Identify which cell holds the provided text, then report its (X, Y) central coordinate. 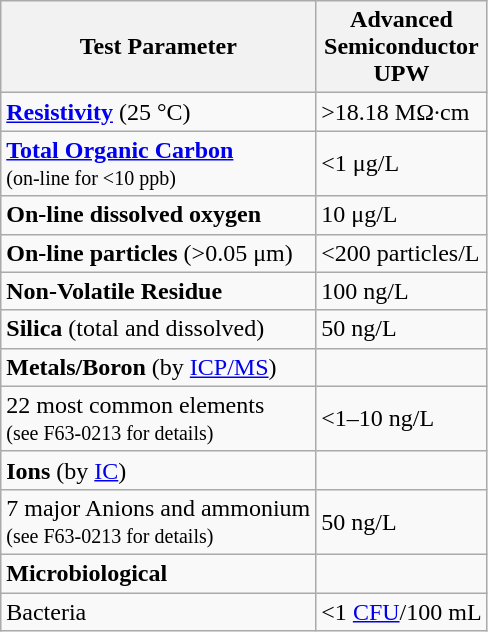
Silica (total and dissolved) (158, 329)
7 major Anions and ammonium(see F63-0213 for details) (158, 522)
Non-Volatile Residue (158, 291)
Metals/Boron (by ICP/MS) (158, 367)
<200 particles/L (402, 253)
100 ng/L (402, 291)
On-line particles (>0.05 μm) (158, 253)
<1 μg/L (402, 164)
>18.18 MΩ·cm (402, 112)
Microbiological (158, 573)
<1–10 ng/L (402, 418)
10 μg/L (402, 215)
On-line dissolved oxygen (158, 215)
Test Parameter (158, 47)
Resistivity (25 °C) (158, 112)
Ions (by IC) (158, 470)
<1 CFU/100 mL (402, 611)
22 most common elements(see F63-0213 for details) (158, 418)
AdvancedSemiconductorUPW (402, 47)
Total Organic Carbon(on-line for <10 ppb) (158, 164)
Bacteria (158, 611)
